Scan for the cell matching the given text and deliver its (x, y) coordinate at center. 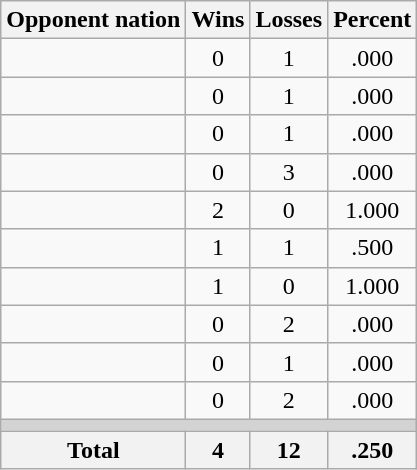
.500 (372, 248)
3 (289, 172)
4 (218, 449)
Total (94, 449)
Wins (218, 20)
Opponent nation (94, 20)
12 (289, 449)
Percent (372, 20)
Losses (289, 20)
.250 (372, 449)
